Scan for the cell matching the given text and deliver its [X, Y] coordinate at center. 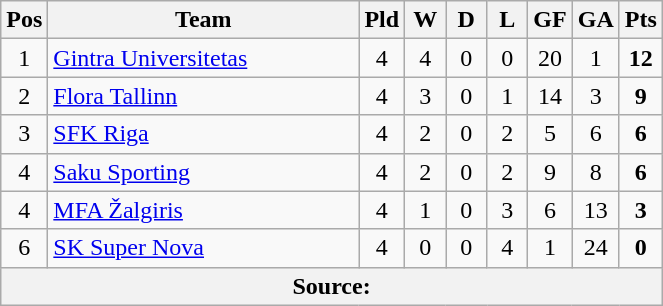
14 [550, 96]
13 [596, 210]
Saku Sporting [204, 172]
12 [640, 58]
Pld [382, 20]
D [466, 20]
MFA Žalgiris [204, 210]
24 [596, 248]
Flora Tallinn [204, 96]
SFK Riga [204, 134]
8 [596, 172]
Source: [332, 286]
GF [550, 20]
L [508, 20]
Pts [640, 20]
Team [204, 20]
SK Super Nova [204, 248]
Gintra Universitetas [204, 58]
5 [550, 134]
20 [550, 58]
W [426, 20]
Pos [24, 20]
GA [596, 20]
